Output the (X, Y) coordinate of the center of the cell containing the given text.  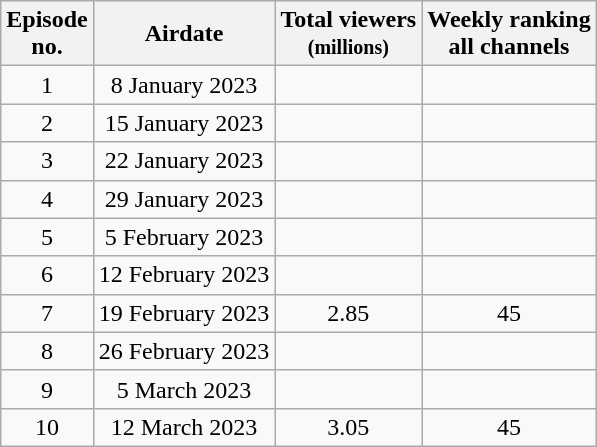
15 January 2023 (184, 123)
2.85 (348, 313)
7 (47, 313)
29 January 2023 (184, 199)
8 (47, 351)
4 (47, 199)
3.05 (348, 427)
5 (47, 237)
10 (47, 427)
Total viewers(millions) (348, 34)
5 March 2023 (184, 389)
Airdate (184, 34)
22 January 2023 (184, 161)
12 March 2023 (184, 427)
Episodeno. (47, 34)
26 February 2023 (184, 351)
5 February 2023 (184, 237)
2 (47, 123)
Weekly rankingall channels (509, 34)
1 (47, 85)
19 February 2023 (184, 313)
6 (47, 275)
3 (47, 161)
12 February 2023 (184, 275)
8 January 2023 (184, 85)
9 (47, 389)
